Output the (x, y) coordinate of the center of the cell containing the given text.  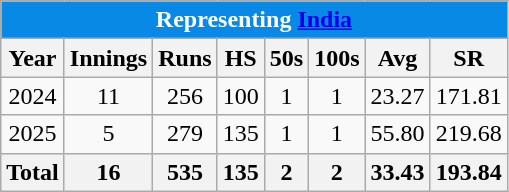
Total (33, 172)
Innings (108, 58)
100s (337, 58)
23.27 (398, 96)
171.81 (468, 96)
11 (108, 96)
Year (33, 58)
16 (108, 172)
Runs (185, 58)
HS (240, 58)
100 (240, 96)
Representing India (254, 20)
2025 (33, 134)
279 (185, 134)
219.68 (468, 134)
5 (108, 134)
50s (286, 58)
SR (468, 58)
256 (185, 96)
33.43 (398, 172)
Avg (398, 58)
55.80 (398, 134)
193.84 (468, 172)
2024 (33, 96)
535 (185, 172)
